Scan for the cell matching the given text and deliver its (x, y) coordinate at center. 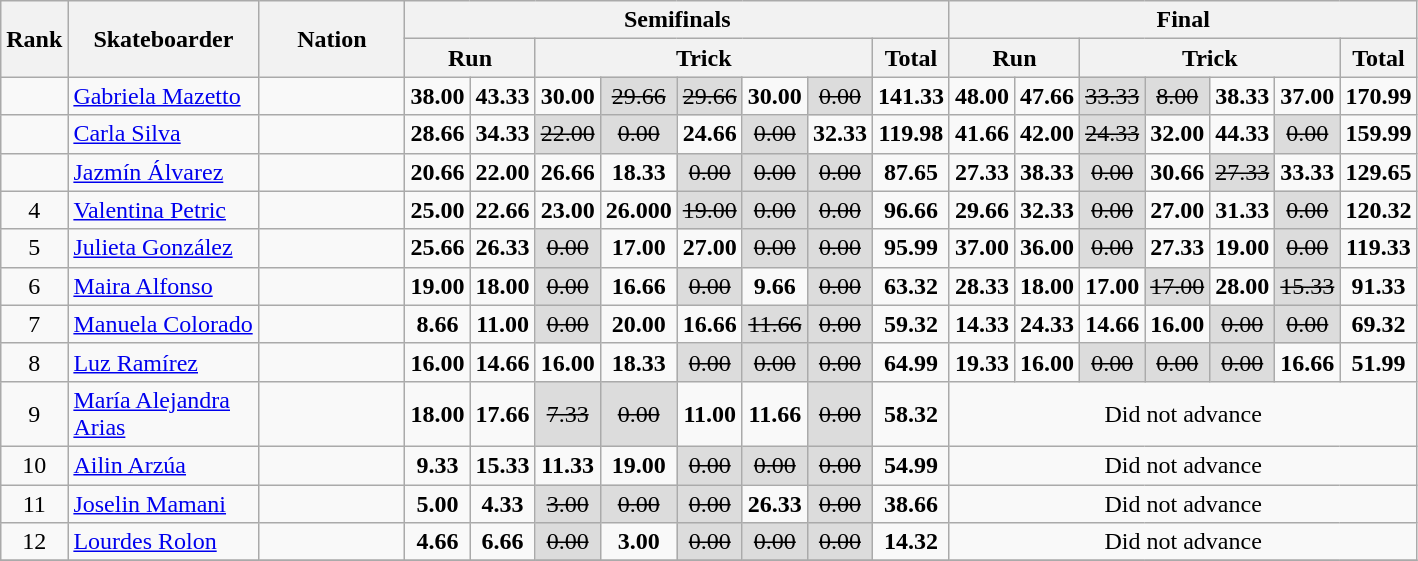
63.32 (910, 286)
28.66 (438, 134)
5.00 (438, 503)
87.65 (910, 172)
43.33 (502, 96)
26.66 (568, 172)
28.00 (1242, 286)
11.33 (568, 465)
48.00 (982, 96)
Semifinals (677, 20)
59.32 (910, 324)
26.000 (638, 210)
30.66 (1178, 172)
19.33 (982, 362)
Valentina Petric (164, 210)
Final (1182, 20)
9.66 (774, 286)
Manuela Colorado (164, 324)
Nation (332, 39)
12 (34, 542)
Gabriela Mazetto (164, 96)
36.00 (1048, 248)
Carla Silva (164, 134)
Luz Ramírez (164, 362)
25.00 (438, 210)
54.99 (910, 465)
44.33 (1242, 134)
51.99 (1378, 362)
47.66 (1048, 96)
14.33 (982, 324)
58.32 (910, 414)
32.00 (1178, 134)
20.66 (438, 172)
14.32 (910, 542)
9.33 (438, 465)
141.33 (910, 96)
6.66 (502, 542)
31.33 (1242, 210)
Skateboarder (164, 39)
6 (34, 286)
8 (34, 362)
7 (34, 324)
9 (34, 414)
28.33 (982, 286)
Jazmín Álvarez (164, 172)
22.66 (502, 210)
159.99 (1378, 134)
120.32 (1378, 210)
69.32 (1378, 324)
Julieta González (164, 248)
8.00 (1178, 96)
23.00 (568, 210)
91.33 (1378, 286)
96.66 (910, 210)
119.33 (1378, 248)
24.66 (710, 134)
170.99 (1378, 96)
10 (34, 465)
8.66 (438, 324)
4 (34, 210)
64.99 (910, 362)
95.99 (910, 248)
4.66 (438, 542)
Maira Alfonso (164, 286)
25.66 (438, 248)
119.98 (910, 134)
7.33 (568, 414)
38.00 (438, 96)
Lourdes Rolon (164, 542)
20.00 (638, 324)
Rank (34, 39)
38.66 (910, 503)
María Alejandra Arias (164, 414)
34.33 (502, 134)
129.65 (1378, 172)
17.66 (502, 414)
41.66 (982, 134)
4.33 (502, 503)
Ailin Arzúa (164, 465)
42.00 (1048, 134)
5 (34, 248)
11 (34, 503)
Joselin Mamani (164, 503)
